From the cell containing the given text, extract its center point as (x, y) coordinate. 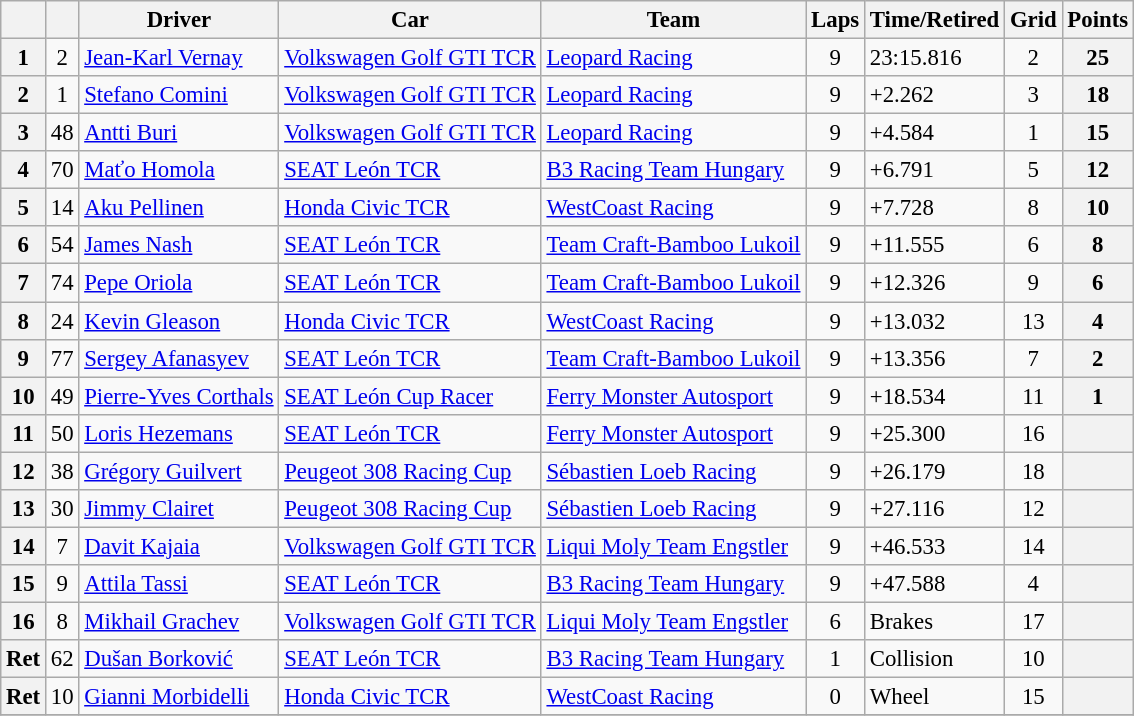
James Nash (179, 245)
Driver (179, 20)
Collision (934, 659)
+7.728 (934, 208)
23:15.816 (934, 58)
62 (62, 659)
25 (1098, 58)
50 (62, 433)
38 (62, 471)
Points (1098, 20)
+26.179 (934, 471)
Antti Buri (179, 133)
Gianni Morbidelli (179, 697)
Loris Hezemans (179, 433)
+2.262 (934, 95)
Sergey Afanasyev (179, 358)
54 (62, 245)
Brakes (934, 621)
Stefano Comini (179, 95)
49 (62, 396)
Wheel (934, 697)
30 (62, 509)
Dušan Borković (179, 659)
Pepe Oriola (179, 283)
24 (62, 321)
Car (410, 20)
70 (62, 170)
Grégory Guilvert (179, 471)
+12.326 (934, 283)
Davit Kajaia (179, 546)
+6.791 (934, 170)
Maťo Homola (179, 170)
Jean-Karl Vernay (179, 58)
17 (1034, 621)
+27.116 (934, 509)
Time/Retired (934, 20)
+25.300 (934, 433)
+13.032 (934, 321)
Pierre-Yves Corthals (179, 396)
Attila Tassi (179, 584)
Laps (836, 20)
Jimmy Clairet (179, 509)
+47.588 (934, 584)
48 (62, 133)
+4.584 (934, 133)
Grid (1034, 20)
Aku Pellinen (179, 208)
77 (62, 358)
Team (674, 20)
+11.555 (934, 245)
Mikhail Grachev (179, 621)
+46.533 (934, 546)
Kevin Gleason (179, 321)
+18.534 (934, 396)
SEAT León Cup Racer (410, 396)
+13.356 (934, 358)
74 (62, 283)
0 (836, 697)
